Identify which cell holds the provided text, then report its [x, y] central coordinate. 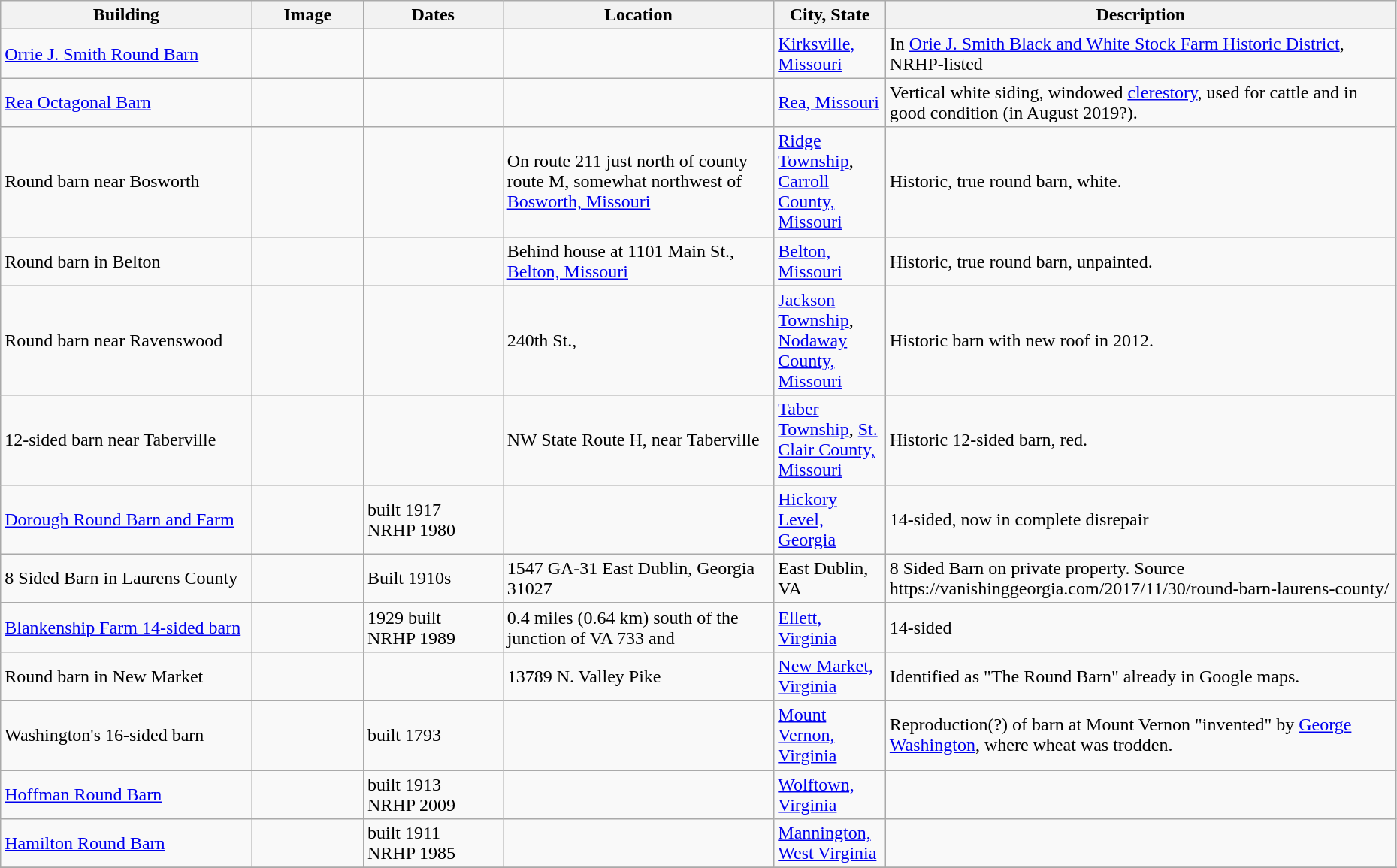
New Market, Virginia [830, 676]
Kirksville, Missouri [830, 54]
Ridge Township, Carroll County, Missouri [830, 182]
Wolftown, Virginia [830, 794]
Round barn near Ravenswood [126, 340]
Identified as "The Round Barn" already in Google maps. [1141, 676]
Dates [433, 15]
Location [639, 15]
In Orie J. Smith Black and White Stock Farm Historic District, NRHP-listed [1141, 54]
Description [1141, 15]
Hoffman Round Barn [126, 794]
Orrie J. Smith Round Barn [126, 54]
built 1917 NRHP 1980 [433, 519]
Dorough Round Barn and Farm [126, 519]
East Dublin, VA [830, 579]
8 Sided Barn on private property. Source https://vanishinggeorgia.com/2017/11/30/round-barn-laurens-county/ [1141, 579]
13789 N. Valley Pike [639, 676]
Mannington, West Virginia [830, 843]
1929 builtNRHP 1989 [433, 627]
1547 GA-31 East Dublin, Georgia 31027 [639, 579]
Mount Vernon, Virginia [830, 735]
Ellett, Virginia [830, 627]
NW State Route H, near Taberville [639, 440]
Round barn in New Market [126, 676]
Round barn in Belton [126, 262]
8 Sided Barn in Laurens County [126, 579]
Washington's 16-sided barn [126, 735]
Blankenship Farm 14-sided barn [126, 627]
built 1793 [433, 735]
240th St., [639, 340]
On route 211 just north of county route M, somewhat northwest of Bosworth, Missouri [639, 182]
Jackson Township, Nodaway County, Missouri [830, 340]
Round barn near Bosworth [126, 182]
Behind house at 1101 Main St., Belton, Missouri [639, 262]
built 1913NRHP 2009 [433, 794]
Historic, true round barn, unpainted. [1141, 262]
Hamilton Round Barn [126, 843]
Built 1910s [433, 579]
14-sided, now in complete disrepair [1141, 519]
Historic barn with new roof in 2012. [1141, 340]
Reproduction(?) of barn at Mount Vernon "invented" by George Washington, where wheat was trodden. [1141, 735]
0.4 miles (0.64 km) south of the junction of VA 733 and [639, 627]
14-sided [1141, 627]
12-sided barn near Taberville [126, 440]
Vertical white siding, windowed clerestory, used for cattle and in good condition (in August 2019?). [1141, 102]
Belton, Missouri [830, 262]
built 1911NRHP 1985 [433, 843]
City, State [830, 15]
Historic, true round barn, white. [1141, 182]
Image [308, 15]
Historic 12-sided barn, red. [1141, 440]
Taber Township, St. Clair County, Missouri [830, 440]
Hickory Level, Georgia [830, 519]
Rea Octagonal Barn [126, 102]
Rea, Missouri [830, 102]
Building [126, 15]
